Find where the given text appears and provide that cell's center as [X, Y] coordinate. 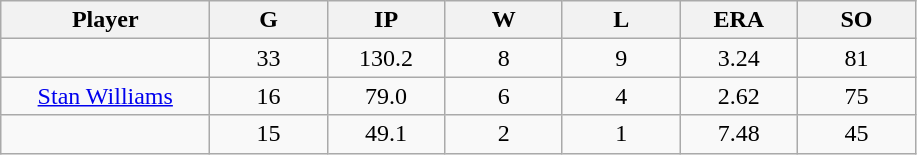
81 [857, 58]
W [504, 20]
SO [857, 20]
Stan Williams [106, 96]
130.2 [386, 58]
2 [504, 134]
79.0 [386, 96]
6 [504, 96]
7.48 [739, 134]
15 [269, 134]
4 [621, 96]
3.24 [739, 58]
9 [621, 58]
45 [857, 134]
IP [386, 20]
G [269, 20]
L [621, 20]
1 [621, 134]
Player [106, 20]
49.1 [386, 134]
75 [857, 96]
8 [504, 58]
16 [269, 96]
ERA [739, 20]
33 [269, 58]
2.62 [739, 96]
